Detect which cell encompasses the target text, then output its [X, Y] center coordinate. 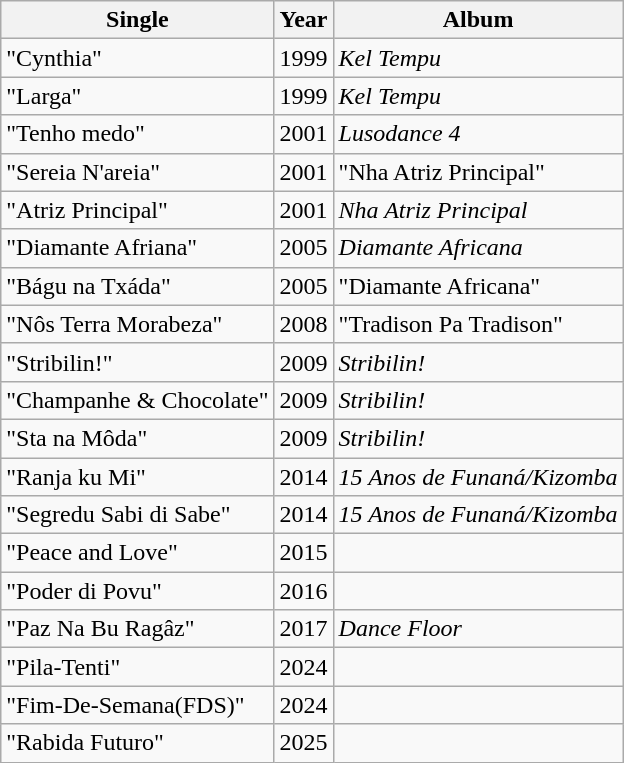
"Tradison Pa Tradison" [478, 324]
"Diamante Africana" [478, 286]
2015 [304, 553]
"Nôs Terra Morabeza" [138, 324]
"Tenho medo" [138, 134]
Year [304, 20]
"Diamante Afriana" [138, 248]
Nha Atriz Principal [478, 210]
"Sereia N'areia" [138, 172]
"Sta na Môda" [138, 438]
"Nha Atriz Principal" [478, 172]
2016 [304, 591]
Diamante Africana [478, 248]
"Bágu na Txáda" [138, 286]
Lusodance 4 [478, 134]
Dance Floor [478, 629]
"Cynthia" [138, 58]
"Poder di Povu" [138, 591]
2017 [304, 629]
"Larga" [138, 96]
"Fim-De-Semana(FDS)" [138, 705]
"Ranja ku Mi" [138, 477]
"Stribilin!" [138, 362]
Album [478, 20]
Single [138, 20]
2025 [304, 743]
"Paz Na Bu Ragâz" [138, 629]
"Champanhe & Chocolate" [138, 400]
"Atriz Principal" [138, 210]
"Pila-Tenti" [138, 667]
"Rabida Futuro" [138, 743]
"Segredu Sabi di Sabe" [138, 515]
"Peace and Love" [138, 553]
2008 [304, 324]
